Search for the cell housing the specified text and yield its (x, y) center coordinate. 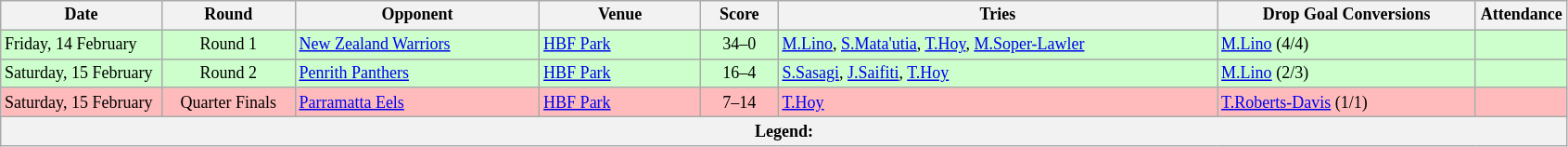
Quarter Finals (228, 102)
Round 2 (228, 73)
Friday, 14 February (82, 45)
M.Lino (2/3) (1346, 73)
34–0 (739, 45)
M.Lino, S.Mata'utia, T.Hoy, M.Soper-Lawler (998, 45)
Opponent (417, 15)
16–4 (739, 73)
Parramatta Eels (417, 102)
T.Roberts-Davis (1/1) (1346, 102)
Venue (620, 15)
Attendance (1521, 15)
Legend: (784, 130)
Tries (998, 15)
Drop Goal Conversions (1346, 15)
New Zealand Warriors (417, 45)
M.Lino (4/4) (1346, 45)
T.Hoy (998, 102)
7–14 (739, 102)
Penrith Panthers (417, 73)
Round 1 (228, 45)
S.Sasagi, J.Saifiti, T.Hoy (998, 73)
Score (739, 15)
Date (82, 15)
Round (228, 15)
